Pinpoint the cell where the given text exists, returning its [X, Y] midpoint coordinate. 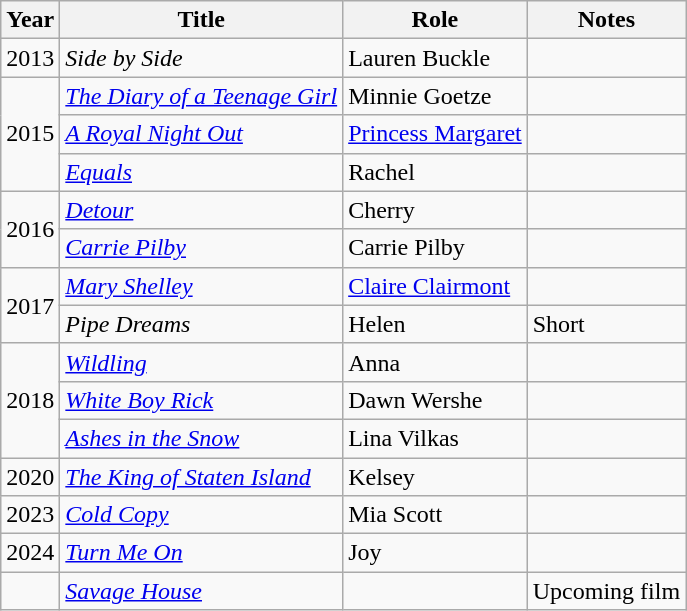
Side by Side [202, 58]
Mia Scott [436, 515]
2013 [30, 58]
2018 [30, 400]
Mary Shelley [202, 286]
The Diary of a Teenage Girl [202, 96]
Wildling [202, 362]
Savage House [202, 591]
Detour [202, 210]
The King of Staten Island [202, 477]
Year [30, 20]
Turn Me On [202, 553]
A Royal Night Out [202, 134]
Notes [606, 20]
Role [436, 20]
Princess Margaret [436, 134]
Joy [436, 553]
2017 [30, 305]
Pipe Dreams [202, 324]
2023 [30, 515]
White Boy Rick [202, 400]
Dawn Wershe [436, 400]
Cherry [436, 210]
Kelsey [436, 477]
Ashes in the Snow [202, 438]
Anna [436, 362]
Short [606, 324]
Minnie Goetze [436, 96]
Cold Copy [202, 515]
2015 [30, 134]
Rachel [436, 172]
2024 [30, 553]
2016 [30, 229]
Title [202, 20]
Lauren Buckle [436, 58]
Lina Vilkas [436, 438]
Helen [436, 324]
Upcoming film [606, 591]
Claire Clairmont [436, 286]
2020 [30, 477]
Equals [202, 172]
